Find where the given text appears and provide that cell's center as [x, y] coordinate. 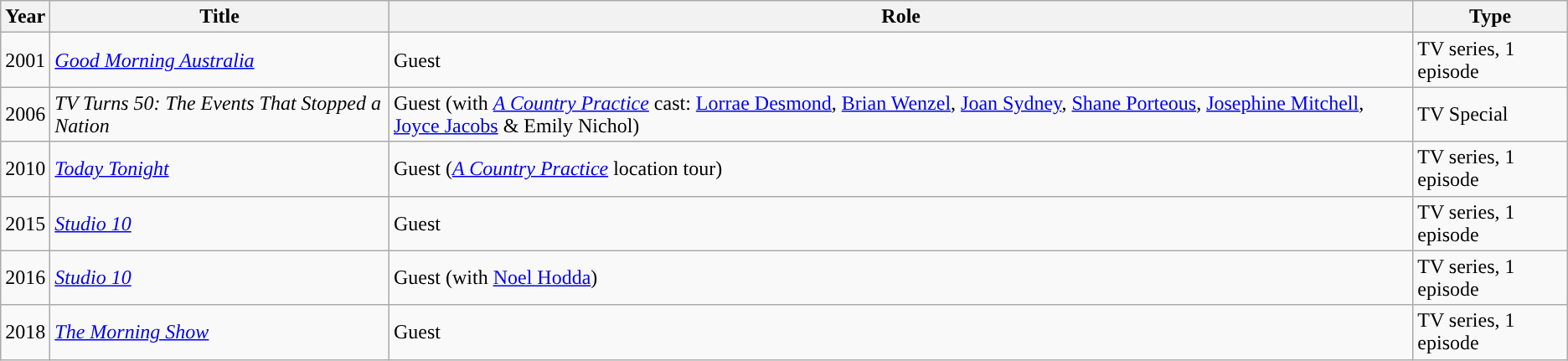
2006 [25, 114]
Role [900, 17]
TV Special [1490, 114]
Guest (A Country Practice location tour) [900, 169]
Title [219, 17]
Today Tonight [219, 169]
Guest (with Noel Hodda) [900, 278]
TV Turns 50: The Events That Stopped a Nation [219, 114]
2001 [25, 60]
2015 [25, 223]
Good Morning Australia [219, 60]
Year [25, 17]
Type [1490, 17]
The Morning Show [219, 332]
2018 [25, 332]
2016 [25, 278]
2010 [25, 169]
Guest (with A Country Practice cast: Lorrae Desmond, Brian Wenzel, Joan Sydney, Shane Porteous, Josephine Mitchell, Joyce Jacobs & Emily Nichol) [900, 114]
